Output the (x, y) coordinate of the center of the cell containing the given text.  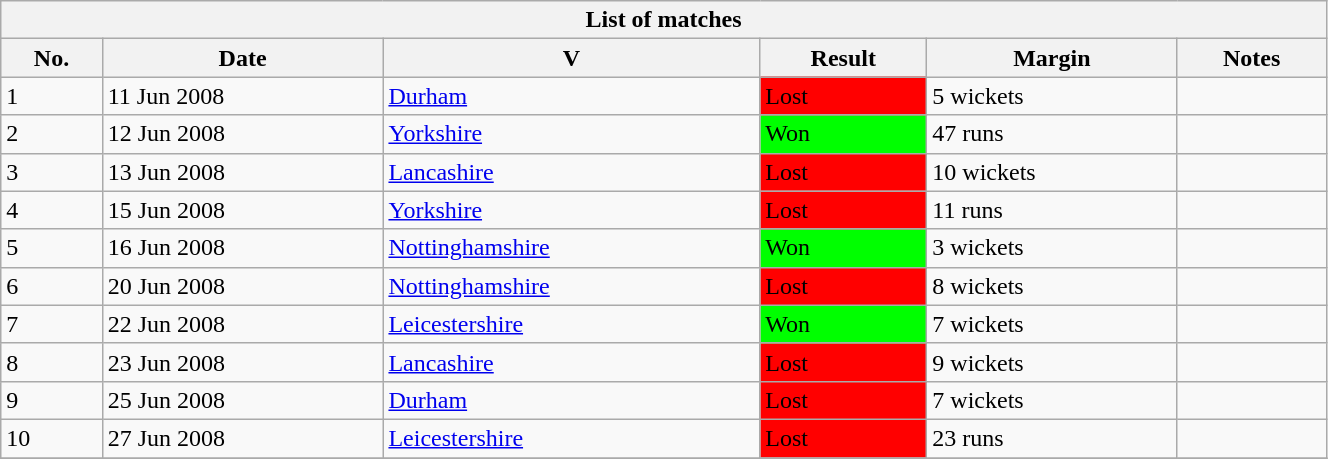
Result (844, 58)
47 runs (1052, 134)
V (572, 58)
22 Jun 2008 (242, 324)
2 (52, 134)
Margin (1052, 58)
13 Jun 2008 (242, 172)
6 (52, 286)
8 (52, 362)
5 wickets (1052, 96)
15 Jun 2008 (242, 210)
Date (242, 58)
1 (52, 96)
Notes (1252, 58)
10 (52, 438)
7 (52, 324)
27 Jun 2008 (242, 438)
25 Jun 2008 (242, 400)
20 Jun 2008 (242, 286)
11 Jun 2008 (242, 96)
8 wickets (1052, 286)
List of matches (664, 20)
23 runs (1052, 438)
3 wickets (1052, 248)
3 (52, 172)
9 (52, 400)
4 (52, 210)
23 Jun 2008 (242, 362)
12 Jun 2008 (242, 134)
No. (52, 58)
11 runs (1052, 210)
10 wickets (1052, 172)
5 (52, 248)
16 Jun 2008 (242, 248)
9 wickets (1052, 362)
